Pinpoint the cell where the given text exists, returning its (X, Y) midpoint coordinate. 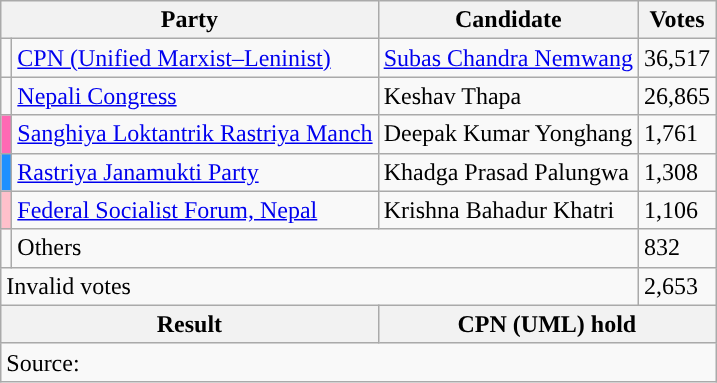
Source: (358, 362)
26,865 (676, 96)
1,308 (676, 172)
Federal Socialist Forum, Nepal (195, 210)
CPN (UML) hold (546, 324)
Candidate (508, 20)
Rastriya Janamukti Party (195, 172)
Sanghiya Loktantrik Rastriya Manch (195, 134)
Invalid votes (320, 286)
Nepali Congress (195, 96)
Votes (676, 20)
Result (190, 324)
Others (326, 248)
Khadga Prasad Palungwa (508, 172)
1,761 (676, 134)
2,653 (676, 286)
Krishna Bahadur Khatri (508, 210)
36,517 (676, 58)
Deepak Kumar Yonghang (508, 134)
1,106 (676, 210)
Subas Chandra Nemwang (508, 58)
CPN (Unified Marxist–Leninist) (195, 58)
Party (190, 20)
832 (676, 248)
Keshav Thapa (508, 96)
